Output the [x, y] coordinate of the center of the cell containing the given text.  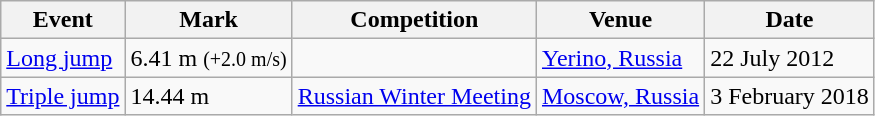
Venue [620, 20]
Long jump [63, 58]
Moscow, Russia [620, 96]
Mark [208, 20]
14.44 m [208, 96]
Triple jump [63, 96]
Competition [414, 20]
22 July 2012 [790, 58]
Date [790, 20]
3 February 2018 [790, 96]
Russian Winter Meeting [414, 96]
Event [63, 20]
Yerino, Russia [620, 58]
6.41 m (+2.0 m/s) [208, 58]
